Extract the (x, y) coordinate from the center of the cell holding the provided text.  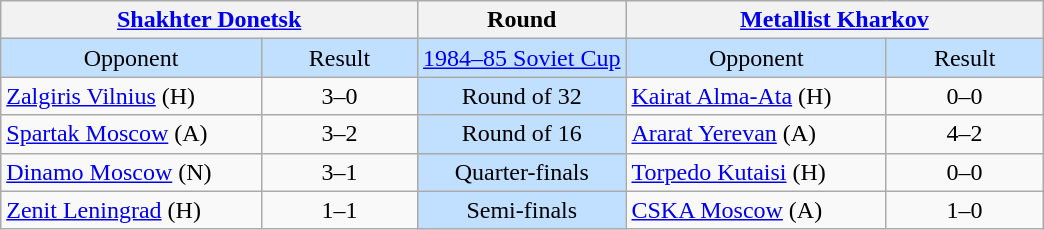
3–0 (339, 96)
Quarter-finals (522, 172)
CSKA Moscow (A) (756, 210)
1–1 (339, 210)
Torpedo Kutaisi (H) (756, 172)
Zenit Leningrad (H) (132, 210)
Zalgiris Vilnius (H) (132, 96)
1–0 (964, 210)
Kairat Alma-Ata (H) (756, 96)
Round (522, 20)
Dinamo Moscow (N) (132, 172)
Metallist Kharkov (834, 20)
Round of 16 (522, 134)
1984–85 Soviet Cup (522, 58)
3–2 (339, 134)
4–2 (964, 134)
Spartak Moscow (A) (132, 134)
Ararat Yerevan (A) (756, 134)
Semi-finals (522, 210)
3–1 (339, 172)
Shakhter Donetsk (210, 20)
Round of 32 (522, 96)
